Return the [x, y] coordinate for the center point of the cell that contains the specified text.  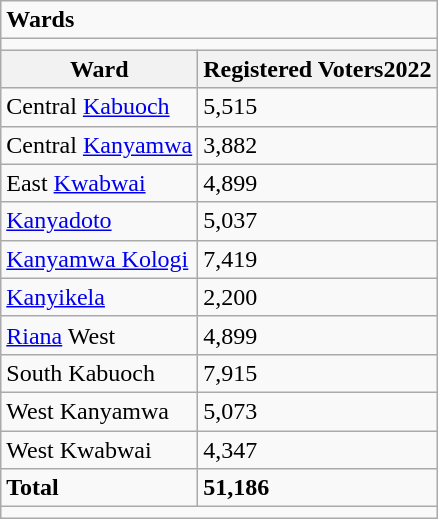
Wards [219, 20]
Kanyikela [100, 297]
Riana West [100, 335]
Kanyamwa Kologi [100, 259]
West Kwabwai [100, 449]
5,073 [318, 411]
Total [100, 488]
South Kabuoch [100, 373]
West Kanyamwa [100, 411]
3,882 [318, 145]
2,200 [318, 297]
51,186 [318, 488]
Central Kabuoch [100, 107]
Central Kanyamwa [100, 145]
Registered Voters2022 [318, 69]
5,515 [318, 107]
4,347 [318, 449]
5,037 [318, 221]
Ward [100, 69]
Kanyadoto [100, 221]
7,419 [318, 259]
East Kwabwai [100, 183]
7,915 [318, 373]
